Locate the cell with the specified text and output its (x, y) center coordinate. 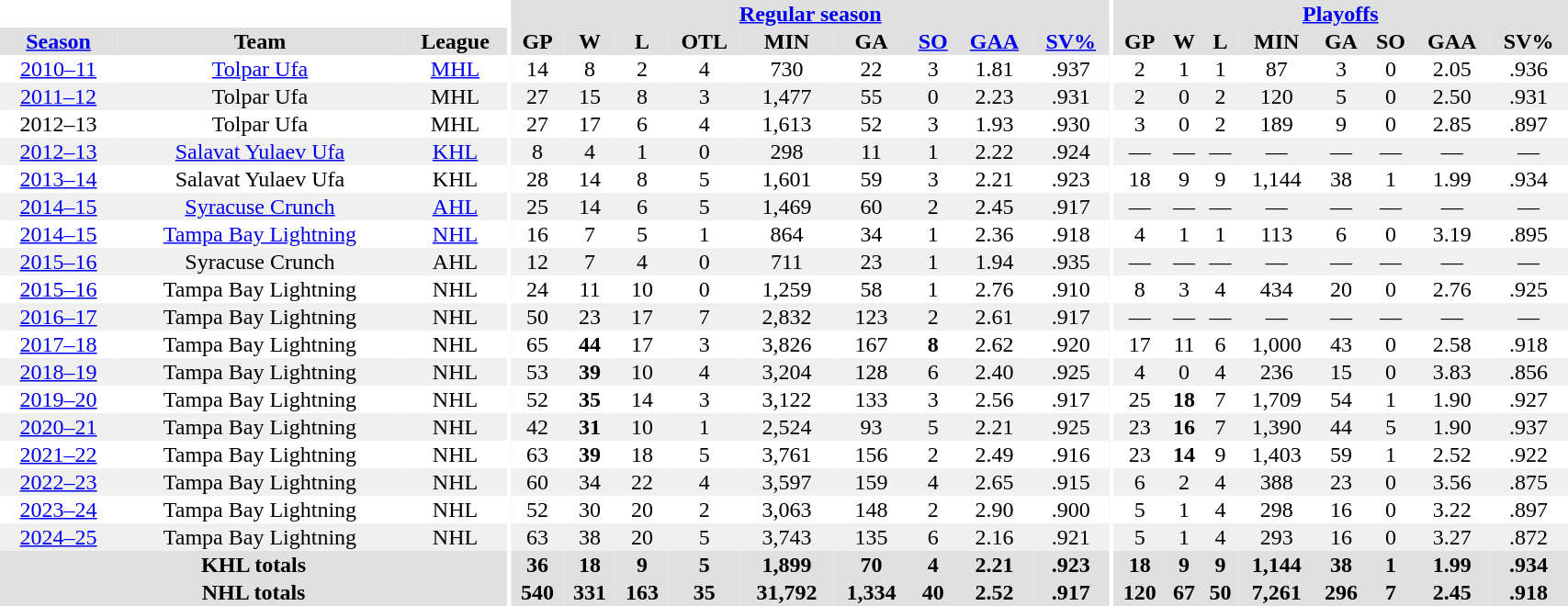
2.49 (994, 454)
OTL (705, 41)
135 (871, 537)
.922 (1529, 454)
3,761 (786, 454)
711 (786, 262)
2010–11 (59, 69)
28 (538, 179)
.916 (1071, 454)
864 (786, 234)
3,063 (786, 510)
.927 (1529, 399)
36 (538, 565)
43 (1341, 344)
3,204 (786, 372)
163 (643, 592)
2011–12 (59, 96)
2022–23 (59, 482)
113 (1277, 234)
.900 (1071, 510)
58 (871, 289)
1,390 (1277, 427)
31,792 (786, 592)
331 (590, 592)
24 (538, 289)
148 (871, 510)
730 (786, 69)
.924 (1071, 151)
128 (871, 372)
2024–25 (59, 537)
189 (1277, 124)
2.50 (1452, 96)
2016–17 (59, 317)
540 (538, 592)
42 (538, 427)
87 (1277, 69)
League (456, 41)
2.85 (1452, 124)
7,261 (1277, 592)
NHL totals (254, 592)
2020–21 (59, 427)
Playoffs (1340, 14)
.910 (1071, 289)
2018–19 (59, 372)
2.90 (994, 510)
123 (871, 317)
3.22 (1452, 510)
434 (1277, 289)
.935 (1071, 262)
2.62 (994, 344)
1,403 (1277, 454)
.936 (1529, 69)
54 (1341, 399)
.920 (1071, 344)
93 (871, 427)
3,122 (786, 399)
2.16 (994, 537)
167 (871, 344)
2.23 (994, 96)
3,743 (786, 537)
1,259 (786, 289)
2023–24 (59, 510)
Season (59, 41)
53 (538, 372)
2.65 (994, 482)
.921 (1071, 537)
293 (1277, 537)
2013–14 (59, 179)
2.56 (994, 399)
.895 (1529, 234)
1.81 (994, 69)
1,477 (786, 96)
.915 (1071, 482)
.930 (1071, 124)
1,000 (1277, 344)
133 (871, 399)
3,826 (786, 344)
156 (871, 454)
2017–18 (59, 344)
.856 (1529, 372)
30 (590, 510)
236 (1277, 372)
.872 (1529, 537)
1,334 (871, 592)
3.27 (1452, 537)
40 (933, 592)
388 (1277, 482)
2021–22 (59, 454)
1,601 (786, 179)
KHL totals (254, 565)
31 (590, 427)
3,597 (786, 482)
3.19 (1452, 234)
2.05 (1452, 69)
65 (538, 344)
1,613 (786, 124)
2019–20 (59, 399)
.875 (1529, 482)
1.94 (994, 262)
Team (260, 41)
1,709 (1277, 399)
70 (871, 565)
67 (1183, 592)
2,524 (786, 427)
55 (871, 96)
2.22 (994, 151)
12 (538, 262)
2.61 (994, 317)
296 (1341, 592)
3.56 (1452, 482)
2,832 (786, 317)
1.93 (994, 124)
1,899 (786, 565)
159 (871, 482)
3.83 (1452, 372)
2.36 (994, 234)
Regular season (810, 14)
1,469 (786, 207)
2.40 (994, 372)
2.58 (1452, 344)
